Determine the [X, Y] coordinate at the center of the cell enclosing the given text.  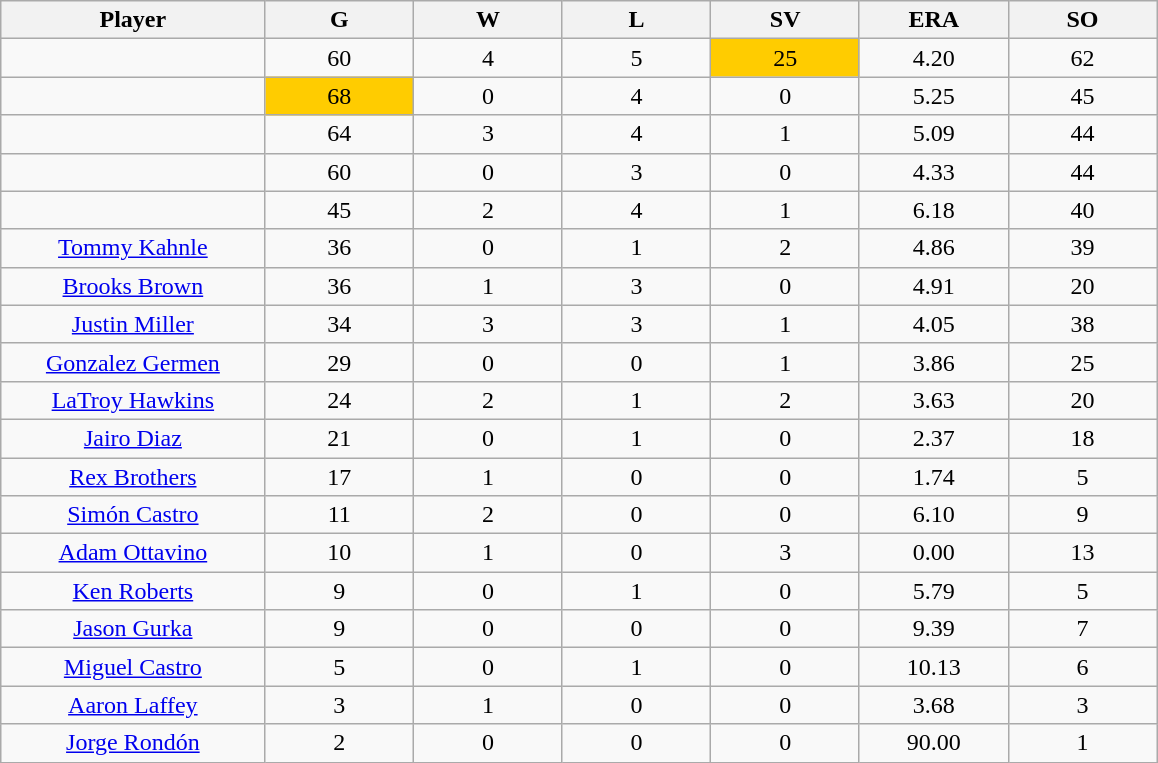
40 [1082, 210]
17 [340, 477]
3.68 [934, 705]
38 [1082, 324]
29 [340, 362]
W [488, 20]
Brooks Brown [133, 286]
18 [1082, 438]
24 [340, 400]
6.10 [934, 515]
68 [340, 96]
Jorge Rondón [133, 743]
4.86 [934, 248]
6.18 [934, 210]
64 [340, 134]
10.13 [934, 667]
ERA [934, 20]
Tommy Kahnle [133, 248]
34 [340, 324]
Simón Castro [133, 515]
62 [1082, 58]
Ken Roberts [133, 591]
Jason Gurka [133, 629]
Gonzalez Germen [133, 362]
SV [786, 20]
3.63 [934, 400]
9.39 [934, 629]
13 [1082, 553]
0.00 [934, 553]
4.33 [934, 172]
10 [340, 553]
4.05 [934, 324]
21 [340, 438]
39 [1082, 248]
4.91 [934, 286]
7 [1082, 629]
90.00 [934, 743]
L [636, 20]
5.09 [934, 134]
LaTroy Hawkins [133, 400]
5.25 [934, 96]
4.20 [934, 58]
Justin Miller [133, 324]
Player [133, 20]
2.37 [934, 438]
Aaron Laffey [133, 705]
Miguel Castro [133, 667]
Jairo Diaz [133, 438]
5.79 [934, 591]
G [340, 20]
SO [1082, 20]
3.86 [934, 362]
Rex Brothers [133, 477]
6 [1082, 667]
Adam Ottavino [133, 553]
1.74 [934, 477]
11 [340, 515]
